Locate the cell with the specified text and output its [X, Y] center coordinate. 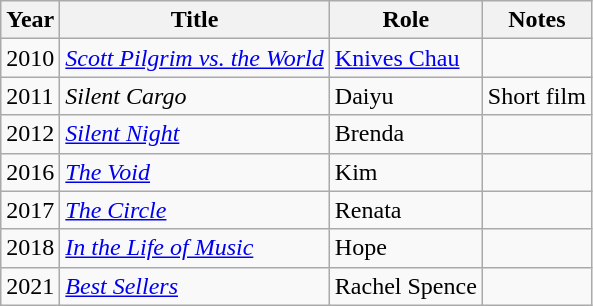
Brenda [406, 134]
Kim [406, 172]
Hope [406, 248]
Daiyu [406, 96]
2018 [30, 248]
Role [406, 20]
Renata [406, 210]
In the Life of Music [195, 248]
Notes [536, 20]
2010 [30, 58]
Best Sellers [195, 286]
The Void [195, 172]
2011 [30, 96]
2021 [30, 286]
2016 [30, 172]
Silent Cargo [195, 96]
2012 [30, 134]
Knives Chau [406, 58]
Short film [536, 96]
The Circle [195, 210]
Scott Pilgrim vs. the World [195, 58]
2017 [30, 210]
Silent Night [195, 134]
Year [30, 20]
Rachel Spence [406, 286]
Title [195, 20]
